Search for the cell housing the specified text and yield its (X, Y) center coordinate. 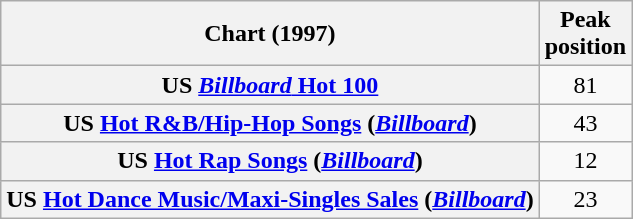
US Hot R&B/Hip-Hop Songs (Billboard) (270, 123)
US Billboard Hot 100 (270, 85)
US Hot Dance Music/Maxi-Singles Sales (Billboard) (270, 199)
23 (585, 199)
US Hot Rap Songs (Billboard) (270, 161)
Peakposition (585, 34)
81 (585, 85)
43 (585, 123)
12 (585, 161)
Chart (1997) (270, 34)
